Determine the (X, Y) coordinate at the center of the cell enclosing the given text.  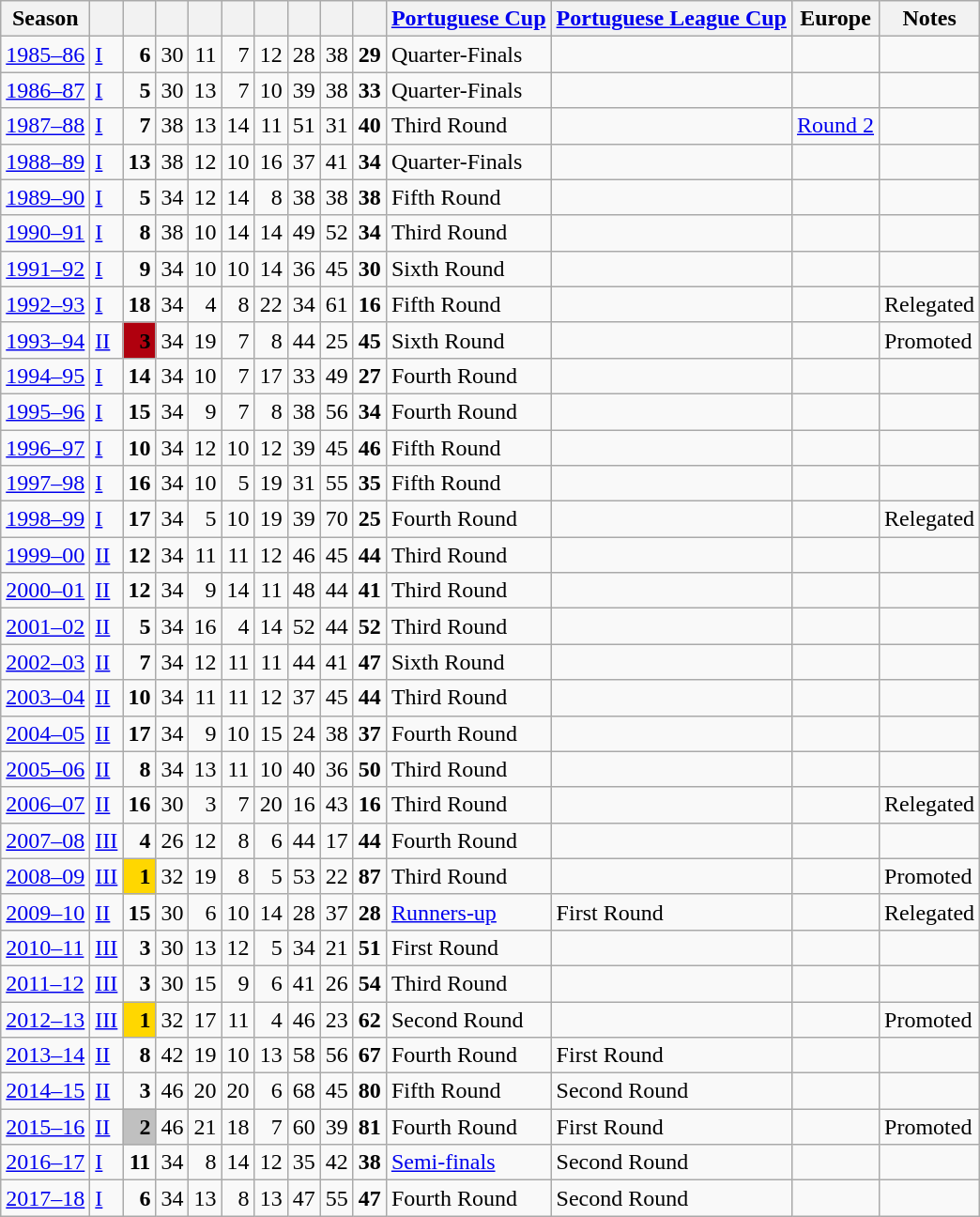
60 (304, 1127)
2007–08 (45, 840)
2004–05 (45, 733)
1986–87 (45, 90)
Runners-up (468, 912)
1988–89 (45, 162)
2000–01 (45, 591)
1990–91 (45, 233)
2002–03 (45, 662)
68 (304, 1091)
53 (304, 876)
Round 2 (835, 126)
81 (370, 1127)
2017–18 (45, 1198)
2 (139, 1127)
80 (370, 1091)
67 (370, 1055)
1995–96 (45, 411)
Season (45, 19)
Semi-finals (468, 1163)
2006–07 (45, 805)
61 (336, 304)
2010–11 (45, 947)
1992–93 (45, 304)
50 (370, 769)
2005–06 (45, 769)
Portuguese Cup (468, 19)
1994–95 (45, 376)
2003–04 (45, 698)
2015–16 (45, 1127)
1993–94 (45, 340)
Portuguese League Cup (671, 19)
27 (370, 376)
43 (336, 805)
87 (370, 876)
2011–12 (45, 983)
1997–98 (45, 484)
2013–14 (45, 1055)
1996–97 (45, 448)
54 (370, 983)
1987–88 (45, 126)
58 (304, 1055)
23 (336, 1019)
1998–99 (45, 519)
Europe (835, 19)
29 (370, 54)
48 (304, 591)
2016–17 (45, 1163)
2009–10 (45, 912)
1991–92 (45, 269)
1985–86 (45, 54)
70 (336, 519)
2008–09 (45, 876)
1989–90 (45, 197)
2012–13 (45, 1019)
1999–00 (45, 555)
2014–15 (45, 1091)
62 (370, 1019)
2001–02 (45, 626)
24 (304, 733)
Notes (929, 19)
